For the text-containing cell, return its midpoint in (x, y) coordinate format. 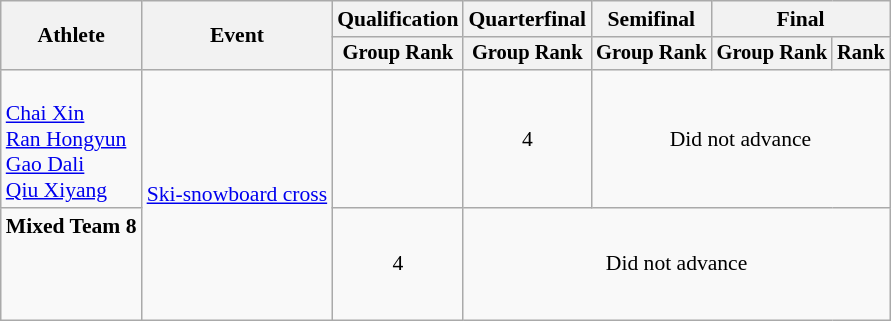
Qualification (398, 19)
Quarterfinal (527, 19)
Athlete (72, 36)
Ski-snowboard cross (238, 195)
Mixed Team 8 (72, 264)
Rank (861, 54)
Event (238, 36)
Chai XinRan HongyunGao DaliQiu Xiyang (72, 139)
Semifinal (651, 19)
Final (801, 19)
